Extract the (x, y) coordinate from the center of the cell holding the provided text.  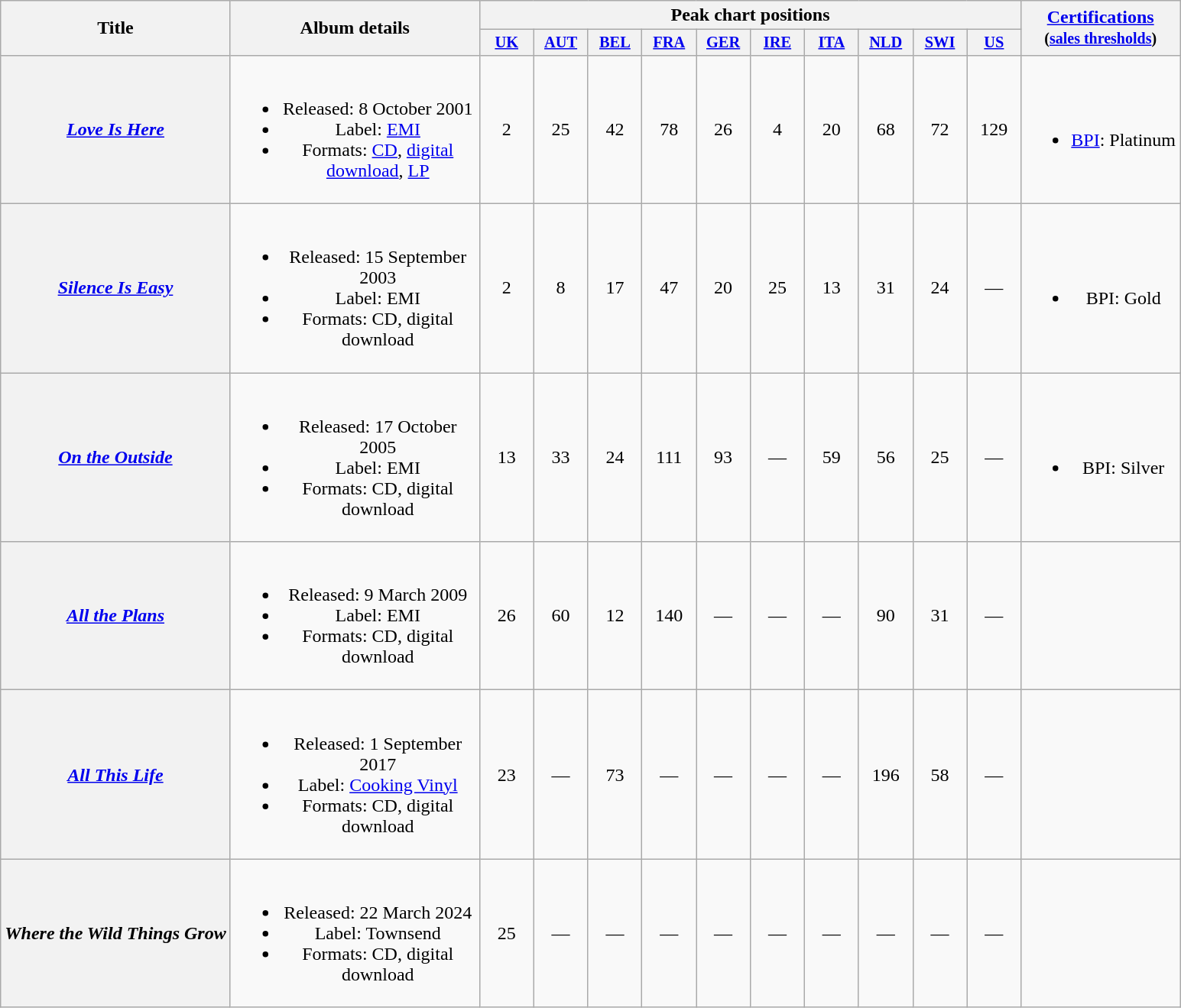
SWI (940, 43)
FRA (670, 43)
47 (670, 289)
Released: 22 March 2024Label: TownsendFormats: CD, digital download (355, 933)
72 (940, 129)
Released: 1 September 2017Label: Cooking VinylFormats: CD, digital download (355, 775)
Released: 15 September 2003Label: EMIFormats: CD, digital download (355, 289)
73 (615, 775)
42 (615, 129)
ITA (832, 43)
GER (723, 43)
BPI: Platinum (1101, 129)
33 (561, 457)
Released: 9 March 2009Label: EMIFormats: CD, digital download (355, 616)
On the Outside (115, 457)
UK (506, 43)
AUT (561, 43)
59 (832, 457)
58 (940, 775)
56 (885, 457)
BPI: Silver (1101, 457)
8 (561, 289)
Released: 17 October 2005Label: EMIFormats: CD, digital download (355, 457)
Released: 8 October 2001Label: EMIFormats: CD, digital download, LP (355, 129)
196 (885, 775)
Certifications(sales thresholds) (1101, 28)
68 (885, 129)
111 (670, 457)
140 (670, 616)
12 (615, 616)
90 (885, 616)
All the Plans (115, 616)
US (994, 43)
IRE (778, 43)
Where the Wild Things Grow (115, 933)
BEL (615, 43)
Silence Is Easy (115, 289)
93 (723, 457)
23 (506, 775)
17 (615, 289)
129 (994, 129)
Love Is Here (115, 129)
Album details (355, 28)
4 (778, 129)
NLD (885, 43)
60 (561, 616)
All This Life (115, 775)
Title (115, 28)
78 (670, 129)
BPI: Gold (1101, 289)
Peak chart positions (751, 15)
